Locate the cell with the specified text and output its (x, y) center coordinate. 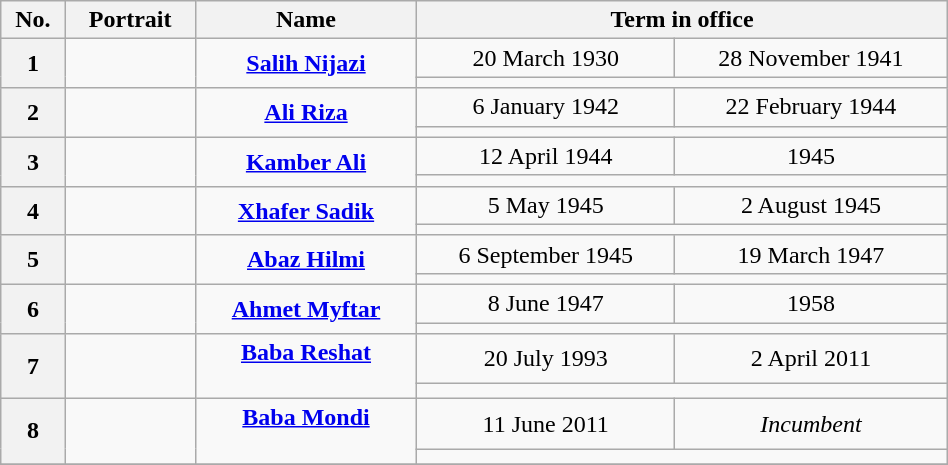
Kamber Ali (306, 162)
6 (33, 308)
6 September 1945 (546, 254)
2 August 1945 (812, 205)
8 June 1947 (546, 303)
2 (33, 112)
Baba Mondi (306, 432)
3 (33, 162)
12 April 1944 (546, 156)
11 June 2011 (546, 424)
20 March 1930 (546, 58)
5 (33, 260)
Name (306, 20)
2 April 2011 (812, 359)
No. (33, 20)
Xhafer Sadik (306, 210)
28 November 1941 (812, 58)
Baba Reshat (306, 366)
Salih Nijazi (306, 64)
8 (33, 432)
Portrait (130, 20)
1945 (812, 156)
19 March 1947 (812, 254)
22 February 1944 (812, 107)
Abaz Hilmi (306, 260)
7 (33, 366)
4 (33, 210)
Ahmet Myftar (306, 308)
6 January 1942 (546, 107)
1 (33, 64)
5 May 1945 (546, 205)
Incumbent (812, 424)
Term in office (682, 20)
1958 (812, 303)
20 July 1993 (546, 359)
Ali Riza (306, 112)
